From the cell containing the given text, extract its center point as [X, Y] coordinate. 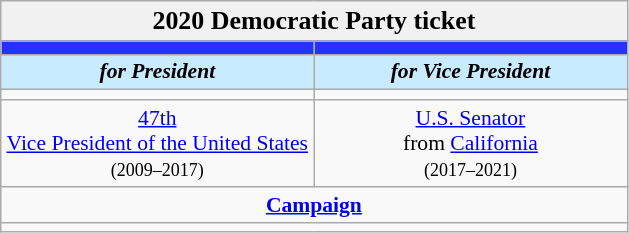
Campaign [314, 205]
2020 Democratic Party ticket [314, 21]
for Vice President [470, 72]
for President [158, 72]
47thVice President of the United States(2009–2017) [158, 144]
U.S. Senatorfrom California(2017–2021) [470, 144]
